Scan for the cell matching the given text and deliver its [X, Y] coordinate at center. 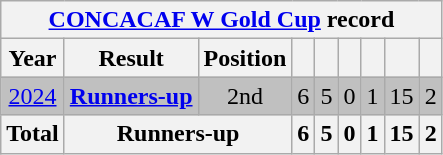
Total [33, 134]
2024 [33, 96]
2nd [245, 96]
Result [131, 58]
Year [33, 58]
Position [245, 58]
CONCACAF W Gold Cup record [222, 20]
